From the cell containing the given text, extract its center point as [x, y] coordinate. 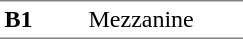
Mezzanine [164, 20]
B1 [42, 20]
